Determine the [X, Y] coordinate at the center of the cell enclosing the given text.  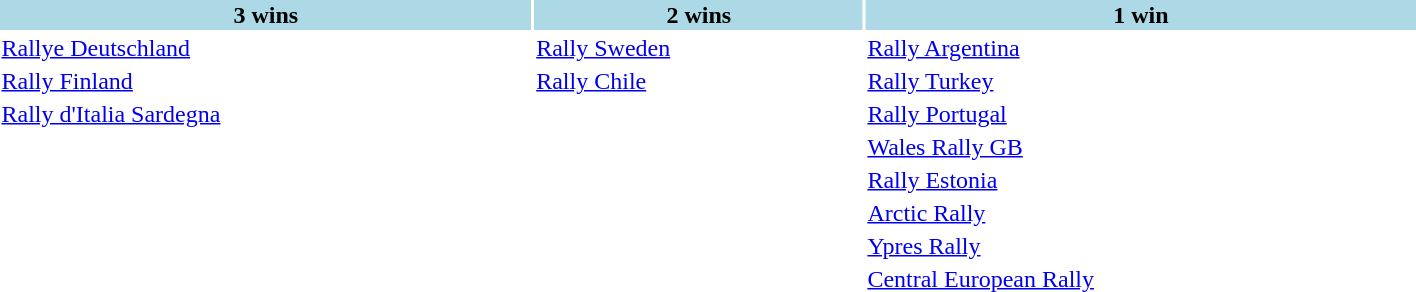
3 wins [266, 15]
Rally Chile [699, 81]
Rallye Deutschland [266, 48]
1 win [1141, 15]
Rally Portugal [1141, 114]
Rally Sweden [699, 48]
Rally d'Italia Sardegna [266, 114]
Ypres Rally [1141, 246]
2 wins [699, 15]
Rally Argentina [1141, 48]
Rally Estonia [1141, 180]
Arctic Rally [1141, 213]
Wales Rally GB [1141, 147]
Rally Turkey [1141, 81]
Rally Finland [266, 81]
